Scan for the cell matching the given text and deliver its (x, y) coordinate at center. 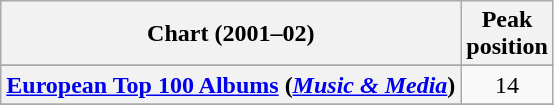
Chart (2001–02) (231, 34)
European Top 100 Albums (Music & Media) (231, 85)
Peakposition (507, 34)
14 (507, 85)
